Output the [X, Y] coordinate of the center of the cell containing the given text.  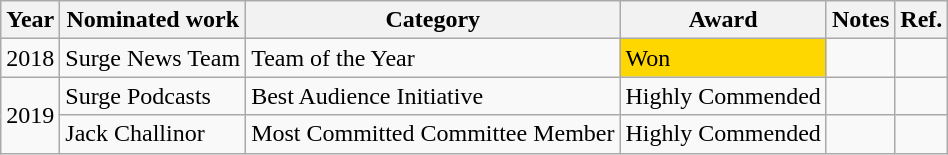
2018 [30, 58]
Most Committed Committee Member [433, 134]
Won [723, 58]
Best Audience Initiative [433, 96]
2019 [30, 115]
Jack Challinor [153, 134]
Year [30, 20]
Ref. [922, 20]
Surge Podcasts [153, 96]
Award [723, 20]
Notes [860, 20]
Team of the Year [433, 58]
Surge News Team [153, 58]
Category [433, 20]
Nominated work [153, 20]
